Return the [x, y] coordinate for the center point of the cell that contains the specified text.  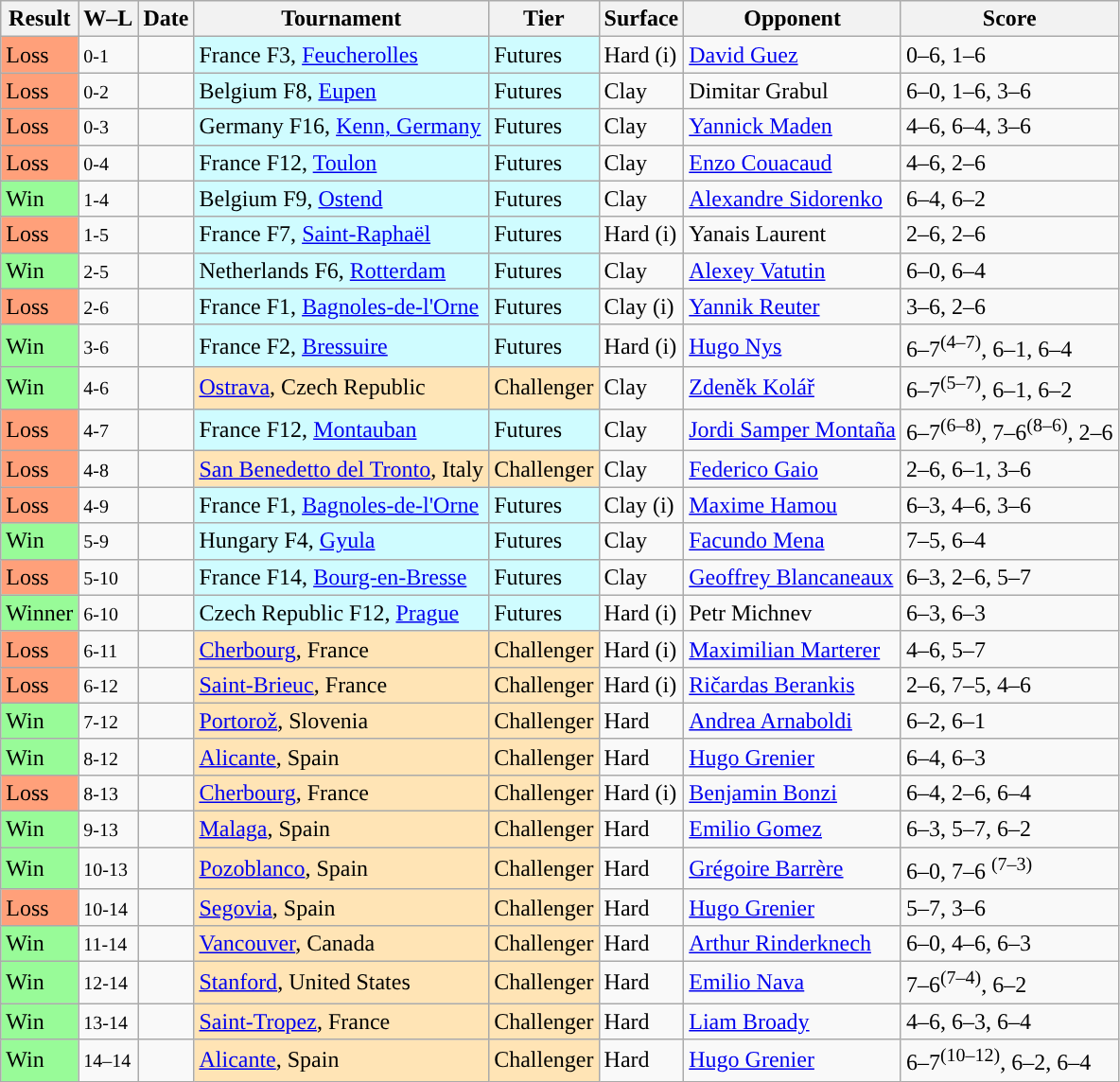
France F3, Feucherolles [341, 55]
0-3 [108, 127]
Grégoire Barrère [793, 868]
6–4, 6–3 [1009, 757]
Benjamin Bonzi [793, 794]
10-13 [108, 868]
4-7 [108, 429]
1-4 [108, 199]
6–0, 4–6, 6–3 [1009, 943]
9-13 [108, 829]
4–6, 6–3, 6–4 [1009, 1021]
Stanford, United States [341, 982]
6–3, 4–6, 3–6 [1009, 505]
6–0, 1–6, 3–6 [1009, 91]
Dimitar Grabul [793, 91]
6–0, 6–4 [1009, 270]
Emilio Nava [793, 982]
Andrea Arnaboldi [793, 721]
12-14 [108, 982]
Yannick Maden [793, 127]
2–6, 7–5, 4–6 [1009, 685]
Hungary F4, Gyula [341, 541]
6–7(10–12), 6–2, 6–4 [1009, 1061]
8-13 [108, 794]
Tournament [341, 19]
Enzo Couacaud [793, 163]
6-10 [108, 613]
Saint-Tropez, France [341, 1021]
Geoffrey Blancaneaux [793, 577]
4–6, 6–4, 3–6 [1009, 127]
4–6, 5–7 [1009, 649]
10-14 [108, 907]
Pozoblanco, Spain [341, 868]
5–7, 3–6 [1009, 907]
Surface [641, 19]
Malaga, Spain [341, 829]
7-12 [108, 721]
Jordi Samper Montaña [793, 429]
13-14 [108, 1021]
Zdeněk Kolář [793, 388]
Petr Michnev [793, 613]
France F7, Saint-Raphaël [341, 235]
0-4 [108, 163]
5-10 [108, 577]
6–7(4–7), 6–1, 6–4 [1009, 346]
6–4, 6–2 [1009, 199]
David Guez [793, 55]
2–6, 6–1, 3–6 [1009, 469]
Vancouver, Canada [341, 943]
France F2, Bressuire [341, 346]
Facundo Mena [793, 541]
Result [40, 19]
Czech Republic F12, Prague [341, 613]
5-9 [108, 541]
6–0, 7–6 (7–3) [1009, 868]
2-6 [108, 306]
0-1 [108, 55]
4–6, 2–6 [1009, 163]
6–3, 2–6, 5–7 [1009, 577]
Alexey Vatutin [793, 270]
6-11 [108, 649]
2–6, 2–6 [1009, 235]
Emilio Gomez [793, 829]
France F14, Bourg-en-Bresse [341, 577]
Winner [40, 613]
Belgium F8, Eupen [341, 91]
7–5, 6–4 [1009, 541]
4-6 [108, 388]
France F12, Toulon [341, 163]
6–3, 5–7, 6–2 [1009, 829]
Date [166, 19]
Yannik Reuter [793, 306]
Liam Broady [793, 1021]
Tier [544, 19]
11-14 [108, 943]
3–6, 2–6 [1009, 306]
6–7(6–8), 7–6(8–6), 2–6 [1009, 429]
Maxime Hamou [793, 505]
Hugo Nys [793, 346]
8-12 [108, 757]
6–4, 2–6, 6–4 [1009, 794]
14–14 [108, 1061]
Arthur Rinderknech [793, 943]
Federico Gaio [793, 469]
6-12 [108, 685]
1-5 [108, 235]
Maximilian Marterer [793, 649]
Opponent [793, 19]
Alexandre Sidorenko [793, 199]
Germany F16, Kenn, Germany [341, 127]
San Benedetto del Tronto, Italy [341, 469]
Ričardas Berankis [793, 685]
Ostrava, Czech Republic [341, 388]
7–6(7–4), 6–2 [1009, 982]
Score [1009, 19]
Portorož, Slovenia [341, 721]
W–L [108, 19]
4-9 [108, 505]
2-5 [108, 270]
6–2, 6–1 [1009, 721]
3-6 [108, 346]
4-8 [108, 469]
France F12, Montauban [341, 429]
6–3, 6–3 [1009, 613]
Segovia, Spain [341, 907]
0–6, 1–6 [1009, 55]
0-2 [108, 91]
Saint-Brieuc, France [341, 685]
Yanais Laurent [793, 235]
Belgium F9, Ostend [341, 199]
6–7(5–7), 6–1, 6–2 [1009, 388]
Netherlands F6, Rotterdam [341, 270]
